Extract the (X, Y) coordinate from the center of the cell holding the provided text.  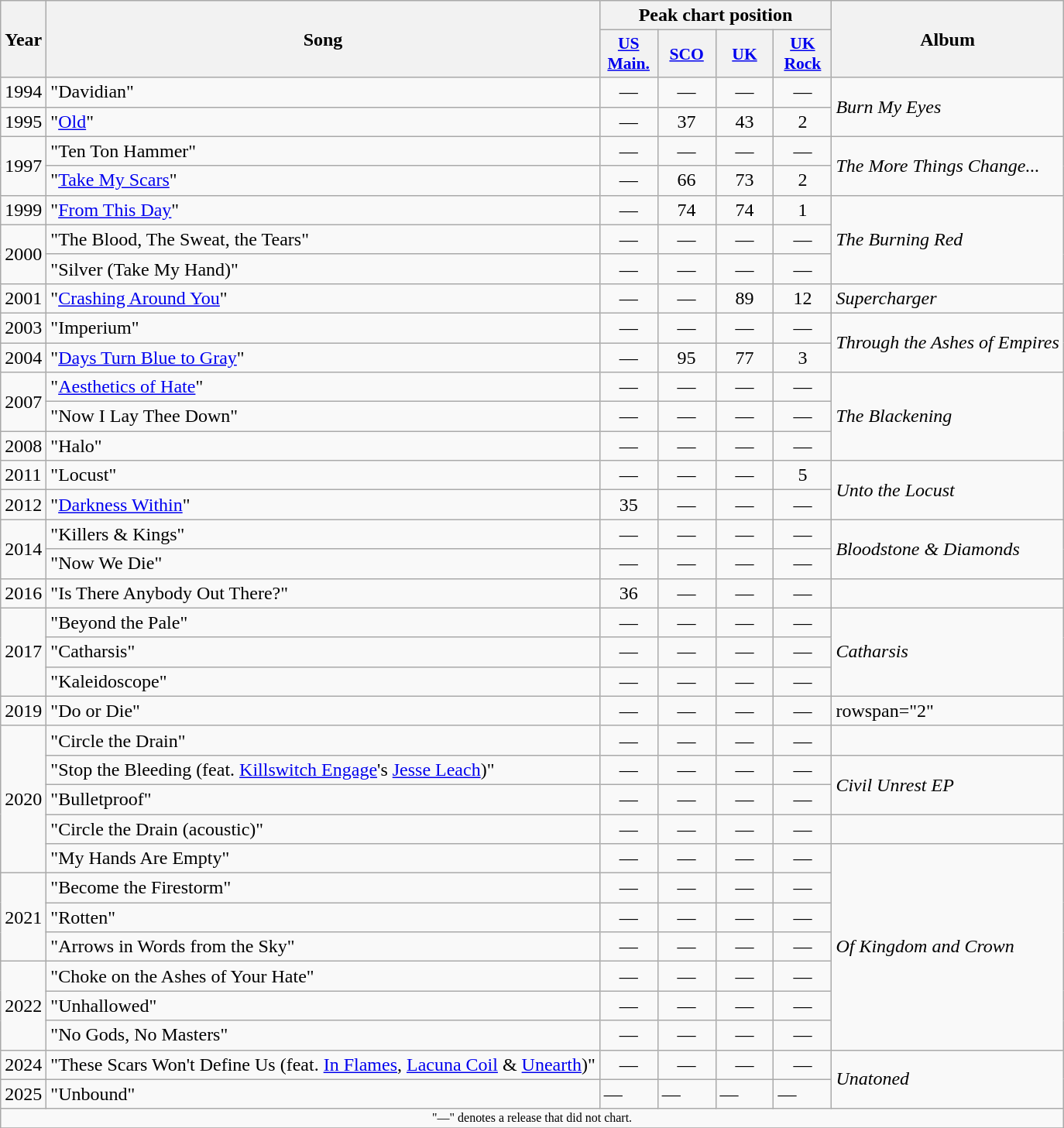
2025 (23, 1094)
"Aesthetics of Hate" (323, 387)
"Stop the Bleeding (feat. Killswitch Engage's Jesse Leach)" (323, 770)
"Arrows in Words from the Sky" (323, 947)
Of Kingdom and Crown (948, 947)
"Circle the Drain" (323, 740)
Supercharger (948, 298)
77 (745, 357)
2008 (23, 446)
36 (629, 593)
66 (686, 180)
UKRock (802, 54)
"Rotten" (323, 917)
"Davidian" (323, 92)
Album (948, 39)
"Locust" (323, 475)
89 (745, 298)
1995 (23, 122)
"Beyond the Pale" (323, 622)
Year (23, 39)
"Take My Scars" (323, 180)
2007 (23, 402)
43 (745, 122)
2022 (23, 1006)
Civil Unrest EP (948, 784)
"The Blood, The Sweat, the Tears" (323, 239)
2004 (23, 357)
1994 (23, 92)
2024 (23, 1065)
"Choke on the Ashes of Your Hate" (323, 976)
"Catharsis" (323, 652)
2021 (23, 917)
Unatoned (948, 1079)
"Unbound" (323, 1094)
2012 (23, 505)
2001 (23, 298)
"These Scars Won't Define Us (feat. In Flames, Lacuna Coil & Unearth)" (323, 1065)
"My Hands Are Empty" (323, 859)
"Become the Firestorm" (323, 888)
rowspan="2" (948, 711)
1 (802, 210)
"Old" (323, 122)
73 (745, 180)
2016 (23, 593)
"Do or Die" (323, 711)
"Killers & Kings" (323, 534)
The Burning Red (948, 239)
5 (802, 475)
"Now I Lay Thee Down" (323, 417)
"No Gods, No Masters" (323, 1035)
USMain. (629, 54)
Through the Ashes of Empires (948, 342)
1999 (23, 210)
"Halo" (323, 446)
"Ten Ton Hammer" (323, 151)
95 (686, 357)
The More Things Change... (948, 166)
Catharsis (948, 652)
Peak chart position (716, 15)
12 (802, 298)
2000 (23, 254)
2017 (23, 652)
"Imperium" (323, 327)
2011 (23, 475)
Song (323, 39)
2014 (23, 549)
"From This Day" (323, 210)
35 (629, 505)
"Now We Die" (323, 564)
"Crashing Around You" (323, 298)
"Bulletproof" (323, 799)
SCO (686, 54)
"—" denotes a release that did not chart. (533, 1118)
"Kaleidoscope" (323, 681)
3 (802, 357)
"Days Turn Blue to Gray" (323, 357)
1997 (23, 166)
Burn My Eyes (948, 107)
Unto the Locust (948, 490)
2003 (23, 327)
2020 (23, 799)
"Silver (Take My Hand)" (323, 269)
37 (686, 122)
The Blackening (948, 417)
UK (745, 54)
2019 (23, 711)
Bloodstone & Diamonds (948, 549)
"Circle the Drain (acoustic)" (323, 829)
"Is There Anybody Out There?" (323, 593)
"Darkness Within" (323, 505)
"Unhallowed" (323, 1006)
